Provide the [X, Y] coordinate of the cell's center where the given text is located.  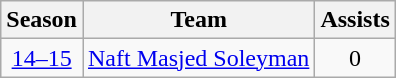
14–15 [42, 58]
0 [355, 58]
Assists [355, 20]
Team [198, 20]
Season [42, 20]
Naft Masjed Soleyman [198, 58]
